Output the [x, y] coordinate of the center of the cell containing the given text.  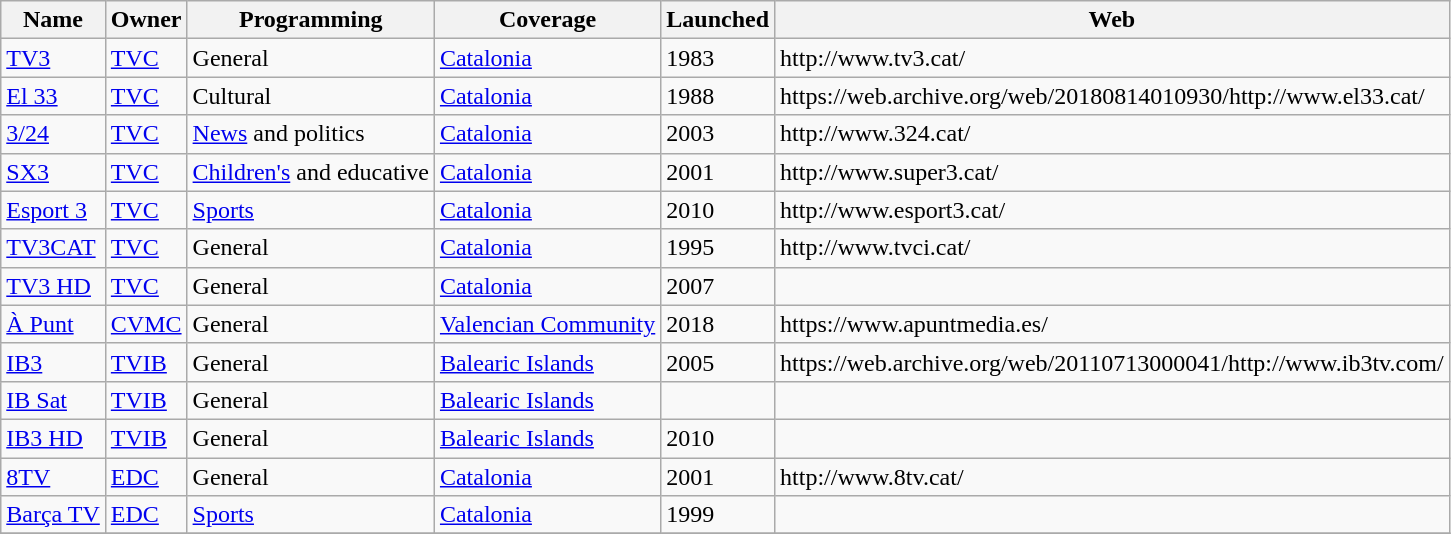
SX3 [54, 172]
2018 [718, 324]
http://www.tv3.cat/ [1112, 58]
2007 [718, 286]
http://www.esport3.cat/ [1112, 210]
News and politics [310, 134]
Name [54, 20]
Owner [146, 20]
TV3CAT [54, 248]
2003 [718, 134]
IB Sat [54, 400]
Esport 3 [54, 210]
CVMC [146, 324]
Barça TV [54, 515]
TV3 [54, 58]
http://www.super3.cat/ [1112, 172]
https://www.apuntmedia.es/ [1112, 324]
https://web.archive.org/web/20110713000041/http://www.ib3tv.com/ [1112, 362]
IB3 [54, 362]
Programming [310, 20]
Launched [718, 20]
Children's and educative [310, 172]
8TV [54, 477]
http://www.tvci.cat/ [1112, 248]
Coverage [547, 20]
1995 [718, 248]
Web [1112, 20]
1988 [718, 96]
Valencian Community [547, 324]
À Punt [54, 324]
https://web.archive.org/web/20180814010930/http://www.el33.cat/ [1112, 96]
1983 [718, 58]
http://www.324.cat/ [1112, 134]
Cultural [310, 96]
El 33 [54, 96]
http://www.8tv.cat/ [1112, 477]
1999 [718, 515]
2005 [718, 362]
3/24 [54, 134]
IB3 HD [54, 438]
TV3 HD [54, 286]
